Provide the [X, Y] coordinate of the cell's center where the given text is located.  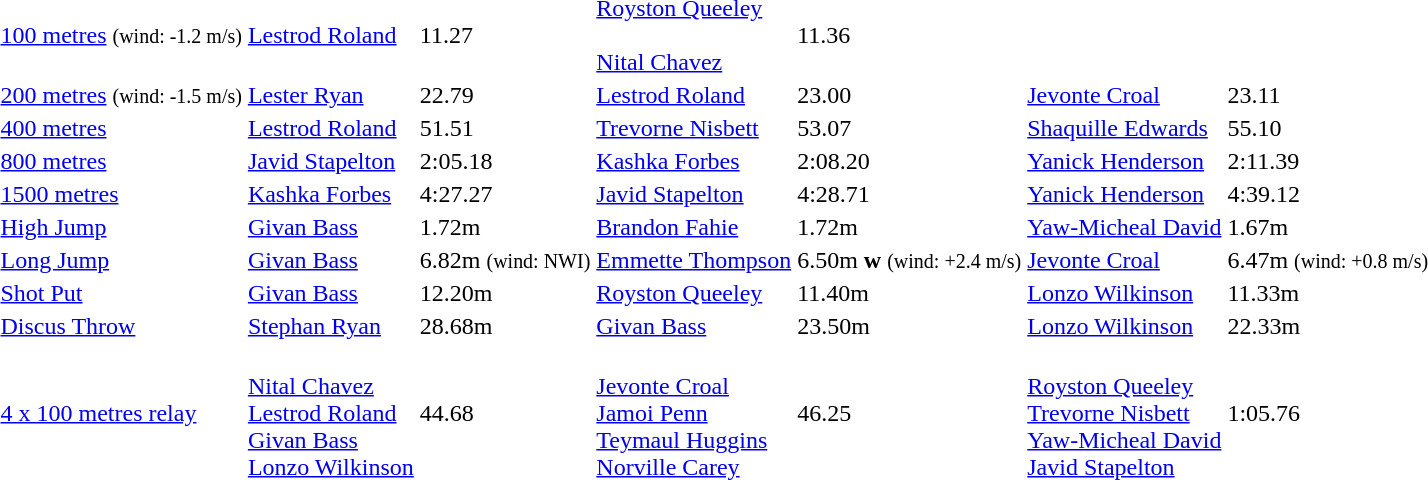
Lester Ryan [330, 95]
Shaquille Edwards [1124, 128]
Yaw-Micheal David [1124, 227]
Trevorne Nisbett [694, 128]
6.82m (wind: NWI) [505, 260]
4:28.71 [910, 194]
23.00 [910, 95]
11.40m [910, 293]
2:05.18 [505, 161]
Stephan Ryan [330, 326]
4:27.27 [505, 194]
12.20m [505, 293]
22.79 [505, 95]
Royston Queeley [694, 293]
6.50m w (wind: +2.4 m/s) [910, 260]
Brandon Fahie [694, 227]
Emmette Thompson [694, 260]
51.51 [505, 128]
23.50m [910, 326]
28.68m [505, 326]
53.07 [910, 128]
2:08.20 [910, 161]
